Determine the (x, y) coordinate at the center of the cell enclosing the given text.  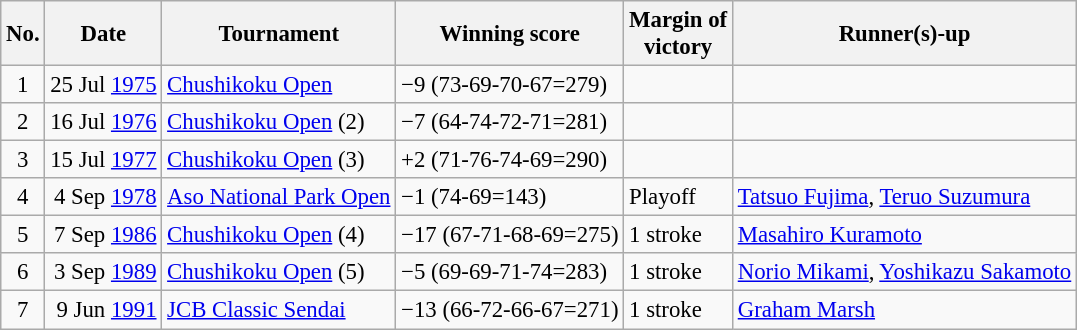
Chushikoku Open (3) (279, 160)
2 (23, 122)
9 Jun 1991 (104, 310)
Chushikoku Open (4) (279, 235)
Margin ofvictory (678, 34)
Tatsuo Fujima, Teruo Suzumura (904, 197)
No. (23, 34)
Chushikoku Open (2) (279, 122)
−9 (73-69-70-67=279) (510, 85)
Winning score (510, 34)
−5 (69-69-71-74=283) (510, 273)
Graham Marsh (904, 310)
Tournament (279, 34)
Masahiro Kuramoto (904, 235)
Norio Mikami, Yoshikazu Sakamoto (904, 273)
−13 (66-72-66-67=271) (510, 310)
Runner(s)-up (904, 34)
15 Jul 1977 (104, 160)
16 Jul 1976 (104, 122)
7 Sep 1986 (104, 235)
Chushikoku Open (5) (279, 273)
7 (23, 310)
JCB Classic Sendai (279, 310)
5 (23, 235)
3 (23, 160)
−7 (64-74-72-71=281) (510, 122)
−17 (67-71-68-69=275) (510, 235)
Chushikoku Open (279, 85)
6 (23, 273)
4 (23, 197)
4 Sep 1978 (104, 197)
Aso National Park Open (279, 197)
Date (104, 34)
Playoff (678, 197)
25 Jul 1975 (104, 85)
3 Sep 1989 (104, 273)
+2 (71-76-74-69=290) (510, 160)
−1 (74-69=143) (510, 197)
1 (23, 85)
